Output the (X, Y) coordinate of the center of the cell containing the given text.  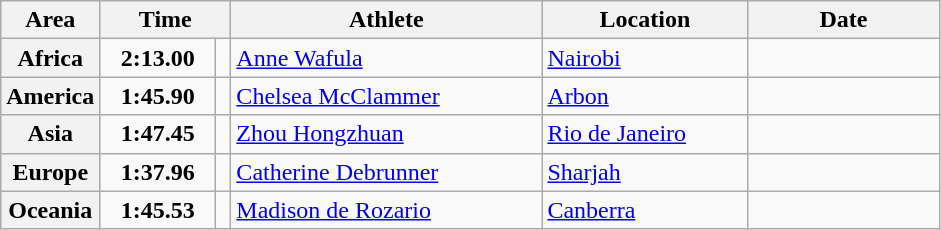
Athlete (386, 20)
Nairobi (645, 58)
Asia (50, 134)
Africa (50, 58)
Location (645, 20)
1:45.90 (158, 96)
Sharjah (645, 172)
2:13.00 (158, 58)
Catherine Debrunner (386, 172)
Anne Wafula (386, 58)
Time (166, 20)
Oceania (50, 210)
Madison de Rozario (386, 210)
1:47.45 (158, 134)
Zhou Hongzhuan (386, 134)
Arbon (645, 96)
Europe (50, 172)
Canberra (645, 210)
America (50, 96)
1:45.53 (158, 210)
Area (50, 20)
Rio de Janeiro (645, 134)
Date (844, 20)
1:37.96 (158, 172)
Chelsea McClammer (386, 96)
